Provide the [x, y] coordinate of the cell's center where the given text is located.  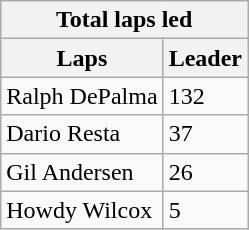
Leader [205, 58]
Ralph DePalma [82, 96]
26 [205, 172]
132 [205, 96]
Laps [82, 58]
5 [205, 210]
Total laps led [124, 20]
Gil Andersen [82, 172]
37 [205, 134]
Dario Resta [82, 134]
Howdy Wilcox [82, 210]
